From the cell containing the given text, extract its center point as (x, y) coordinate. 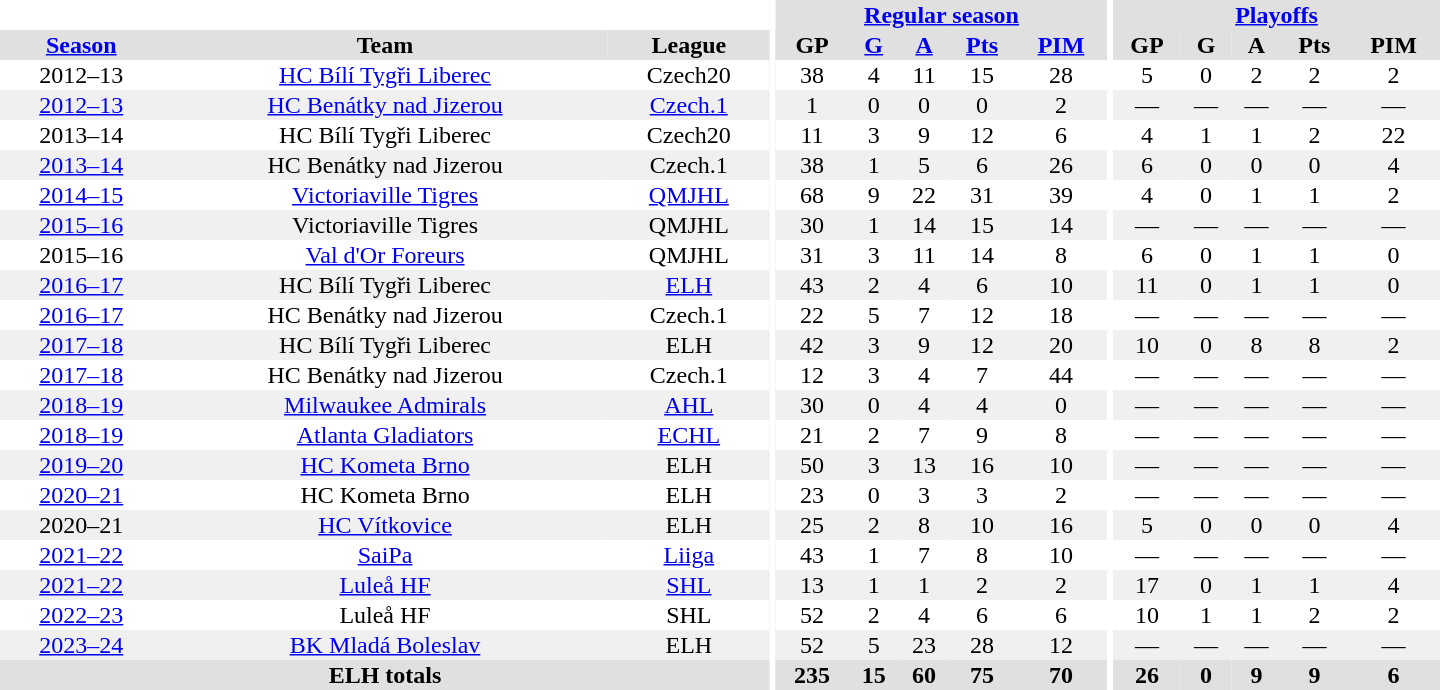
68 (812, 195)
235 (812, 675)
Playoffs (1276, 15)
75 (982, 675)
70 (1062, 675)
Liiga (689, 555)
21 (812, 435)
Regular season (942, 15)
44 (1062, 375)
20 (1062, 345)
18 (1062, 315)
50 (812, 465)
60 (924, 675)
BK Mladá Boleslav (384, 645)
17 (1147, 585)
Team (384, 45)
2019–20 (81, 465)
2023–24 (81, 645)
Val d'Or Foreurs (384, 255)
Atlanta Gladiators (384, 435)
25 (812, 525)
39 (1062, 195)
ELH totals (385, 675)
Milwaukee Admirals (384, 405)
AHL (689, 405)
League (689, 45)
ECHL (689, 435)
HC Vítkovice (384, 525)
42 (812, 345)
2022–23 (81, 615)
Season (81, 45)
SaiPa (384, 555)
2014–15 (81, 195)
